Capture the cell that displays the provided text and extract its (x, y) central coordinate. 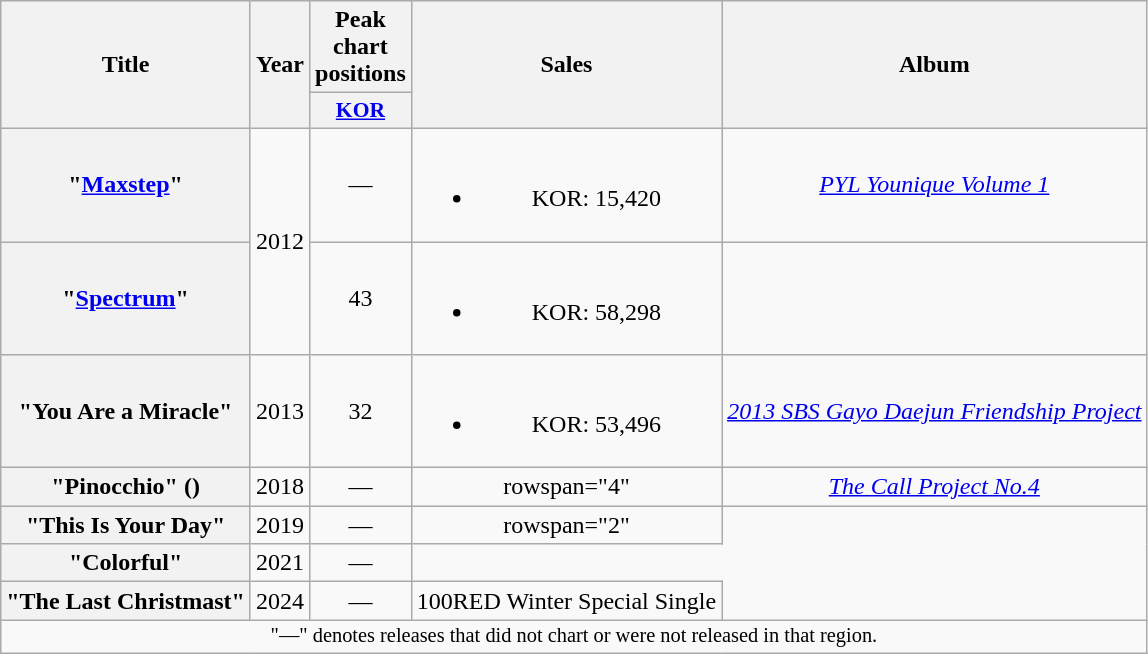
100RED Winter Special Single (566, 601)
KOR: 58,298 (566, 298)
KOR (361, 111)
"Spectrum" (126, 298)
Peak chart positions (361, 47)
The Call Project No.4 (934, 487)
rowspan="4" (566, 487)
"—" denotes releases that did not chart or were not released in that region. (574, 637)
PYL Younique Volume 1 (934, 184)
2013 SBS Gayo Daejun Friendship Project (934, 412)
"You Are a Miracle" (126, 412)
"Pinocchio" () (126, 487)
KOR: 53,496 (566, 412)
Sales (566, 65)
KOR: 15,420 (566, 184)
2012 (280, 241)
"Maxstep" (126, 184)
2018 (280, 487)
2024 (280, 601)
32 (361, 412)
Year (280, 65)
rowspan="2" (566, 525)
"This Is Your Day" (126, 525)
Album (934, 65)
2019 (280, 525)
2013 (280, 412)
Title (126, 65)
43 (361, 298)
"Colorful" (126, 563)
"The Last Christmast" (126, 601)
2021 (280, 563)
